Detect which cell encompasses the target text, then output its (X, Y) center coordinate. 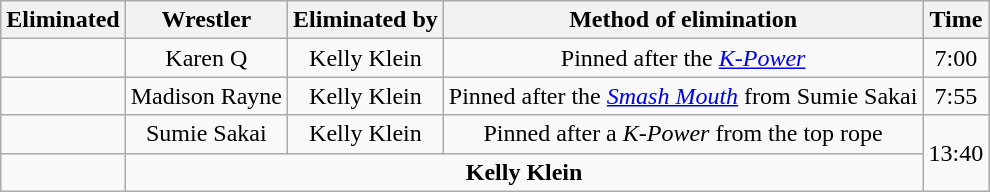
Pinned after the Smash Mouth from Sumie Sakai (683, 96)
13:40 (956, 153)
7:55 (956, 96)
Eliminated by (366, 20)
Sumie Sakai (206, 134)
Pinned after the K-Power (683, 58)
7:00 (956, 58)
Time (956, 20)
Method of elimination (683, 20)
Pinned after a K-Power from the top rope (683, 134)
Madison Rayne (206, 96)
Eliminated (63, 20)
Karen Q (206, 58)
Wrestler (206, 20)
